Scan for the cell matching the given text and deliver its (x, y) coordinate at center. 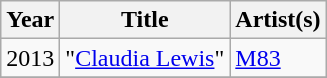
Artist(s) (278, 20)
Year (30, 20)
M83 (278, 58)
Title (145, 20)
2013 (30, 58)
"Claudia Lewis" (145, 58)
